Return the (x, y) coordinate for the center point of the cell that contains the specified text.  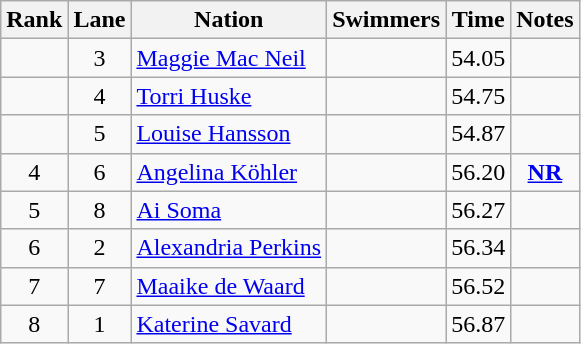
54.05 (478, 58)
54.87 (478, 134)
1 (100, 324)
Swimmers (386, 20)
56.52 (478, 286)
3 (100, 58)
Alexandria Perkins (229, 248)
Maaike de Waard (229, 286)
54.75 (478, 96)
Rank (34, 20)
Lane (100, 20)
Louise Hansson (229, 134)
Nation (229, 20)
2 (100, 248)
56.87 (478, 324)
Torri Huske (229, 96)
Maggie Mac Neil (229, 58)
NR (545, 172)
56.34 (478, 248)
56.20 (478, 172)
Angelina Köhler (229, 172)
Notes (545, 20)
Time (478, 20)
Katerine Savard (229, 324)
Ai Soma (229, 210)
56.27 (478, 210)
